Provide the [x, y] coordinate of the cell's center where the given text is located.  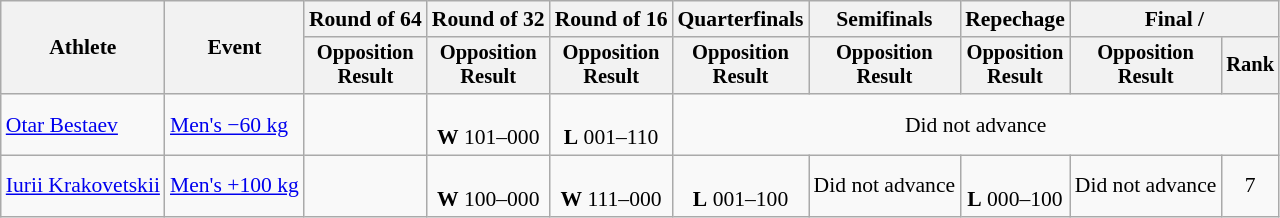
L 000–100 [1015, 186]
W 100–000 [488, 186]
Semifinals [885, 19]
W 111–000 [612, 186]
Athlete [83, 48]
Round of 64 [366, 19]
Men's −60 kg [234, 124]
Otar Bestaev [83, 124]
Repechage [1015, 19]
Event [234, 48]
Round of 16 [612, 19]
7 [1250, 186]
W 101–000 [488, 124]
Final / [1174, 19]
L 001–100 [741, 186]
Men's +100 kg [234, 186]
Quarterfinals [741, 19]
Iurii Krakovetskii [83, 186]
Rank [1250, 66]
L 001–110 [612, 124]
Round of 32 [488, 19]
